Pinpoint the cell where the given text exists, returning its [x, y] midpoint coordinate. 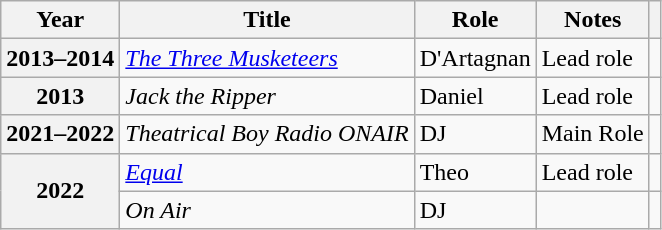
Daniel [475, 96]
Main Role [592, 134]
Year [60, 20]
Role [475, 20]
The Three Musketeers [267, 58]
On Air [267, 210]
Theatrical Boy Radio ONAIR [267, 134]
2022 [60, 191]
Theo [475, 172]
2013 [60, 96]
Title [267, 20]
D'Artagnan [475, 58]
2013–2014 [60, 58]
Jack the Ripper [267, 96]
Equal [267, 172]
2021–2022 [60, 134]
Notes [592, 20]
